Search for the cell housing the specified text and yield its [X, Y] center coordinate. 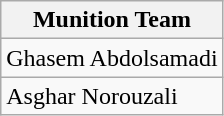
Ghasem Abdolsamadi [112, 58]
Munition Team [112, 20]
Asghar Norouzali [112, 96]
